Detect which cell encompasses the target text, then output its [x, y] center coordinate. 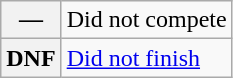
Did not compete [146, 20]
Did not finish [146, 58]
— [31, 20]
DNF [31, 58]
